Pinpoint the cell where the given text exists, returning its [x, y] midpoint coordinate. 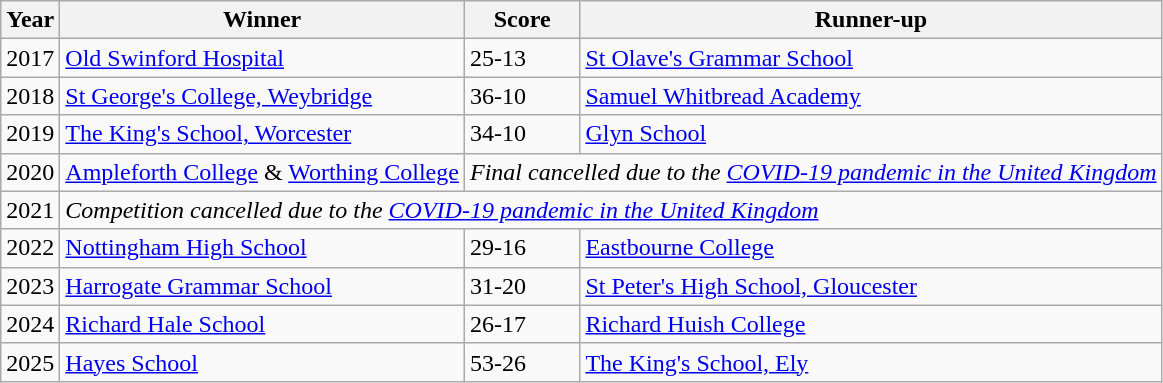
2022 [30, 248]
34-10 [522, 134]
29-16 [522, 248]
36-10 [522, 96]
26-17 [522, 324]
Samuel Whitbread Academy [871, 96]
Old Swinford Hospital [262, 58]
Hayes School [262, 362]
31-20 [522, 286]
St Peter's High School, Gloucester [871, 286]
Winner [262, 20]
Eastbourne College [871, 248]
25-13 [522, 58]
Ampleforth College & Worthing College [262, 172]
2025 [30, 362]
2021 [30, 210]
Richard Hale School [262, 324]
2019 [30, 134]
Richard Huish College [871, 324]
2023 [30, 286]
Runner-up [871, 20]
Harrogate Grammar School [262, 286]
Glyn School [871, 134]
St George's College, Weybridge [262, 96]
53-26 [522, 362]
2020 [30, 172]
Nottingham High School [262, 248]
The King's School, Ely [871, 362]
2024 [30, 324]
St Olave's Grammar School [871, 58]
2017 [30, 58]
Final cancelled due to the COVID-19 pandemic in the United Kingdom [813, 172]
The King's School, Worcester [262, 134]
Year [30, 20]
Competition cancelled due to the COVID-19 pandemic in the United Kingdom [611, 210]
2018 [30, 96]
Score [522, 20]
